Determine the (x, y) coordinate at the center of the cell enclosing the given text.  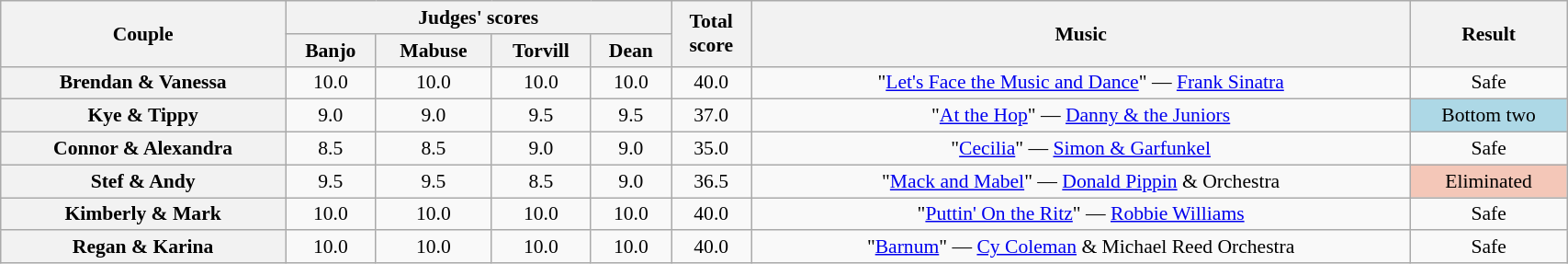
Result (1489, 33)
Torvill (541, 51)
"Mack and Mabel" — Donald Pippin & Orchestra (1081, 181)
37.0 (711, 116)
Kye & Tippy (143, 116)
Regan & Karina (143, 247)
Couple (143, 33)
36.5 (711, 181)
Totalscore (711, 33)
35.0 (711, 149)
Stef & Andy (143, 181)
Eliminated (1489, 181)
Kimberly & Mark (143, 214)
Bottom two (1489, 116)
"Let's Face the Music and Dance" — Frank Sinatra (1081, 83)
Brendan & Vanessa (143, 83)
Mabuse (434, 51)
Dean (631, 51)
Banjo (331, 51)
Judges' scores (478, 17)
"Barnum" — Cy Coleman & Michael Reed Orchestra (1081, 247)
"Puttin' On the Ritz" — Robbie Williams (1081, 214)
Music (1081, 33)
"Cecilia" — Simon & Garfunkel (1081, 149)
"At the Hop" — Danny & the Juniors (1081, 116)
Connor & Alexandra (143, 149)
